Capture the cell that displays the provided text and extract its [x, y] central coordinate. 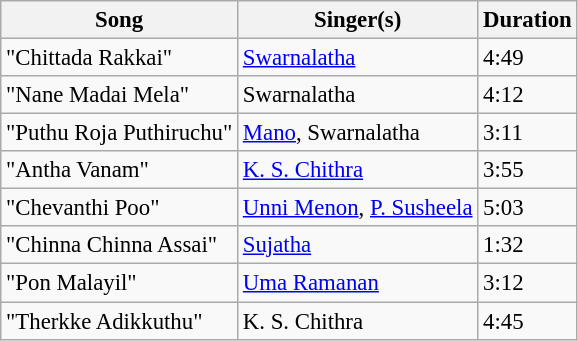
Uma Ramanan [358, 283]
"Antha Vanam" [120, 170]
"Chevanthi Poo" [120, 208]
Mano, Swarnalatha [358, 133]
1:32 [528, 245]
3:55 [528, 170]
"Puthu Roja Puthiruchu" [120, 133]
4:49 [528, 58]
3:12 [528, 283]
Singer(s) [358, 20]
4:45 [528, 321]
Unni Menon, P. Susheela [358, 208]
3:11 [528, 133]
"Therkke Adikkuthu" [120, 321]
Sujatha [358, 245]
Duration [528, 20]
"Pon Malayil" [120, 283]
"Chinna Chinna Assai" [120, 245]
"Chittada Rakkai" [120, 58]
5:03 [528, 208]
Song [120, 20]
"Nane Madai Mela" [120, 95]
4:12 [528, 95]
